Identify which cell holds the provided text, then report its [X, Y] central coordinate. 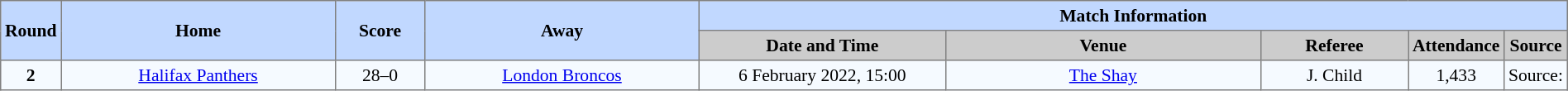
Score [380, 31]
Away [562, 31]
The Shay [1103, 75]
1,433 [1456, 75]
Date and Time [822, 45]
Match Information [1133, 16]
Home [198, 31]
Attendance [1456, 45]
J. Child [1334, 75]
Venue [1103, 45]
6 February 2022, 15:00 [822, 75]
London Broncos [562, 75]
Referee [1334, 45]
Source: [1537, 75]
Round [31, 31]
28–0 [380, 75]
Source [1537, 45]
2 [31, 75]
Halifax Panthers [198, 75]
